Identify which cell holds the provided text, then report its [x, y] central coordinate. 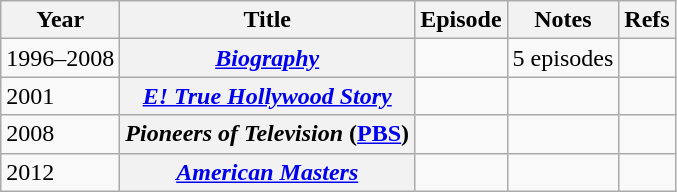
1996–2008 [60, 58]
Biography [268, 58]
5 episodes [563, 58]
Year [60, 20]
Pioneers of Television (PBS) [268, 134]
Refs [647, 20]
Title [268, 20]
2012 [60, 172]
E! True Hollywood Story [268, 96]
2001 [60, 96]
American Masters [268, 172]
Notes [563, 20]
2008 [60, 134]
Episode [461, 20]
